Search for the cell housing the specified text and yield its (x, y) center coordinate. 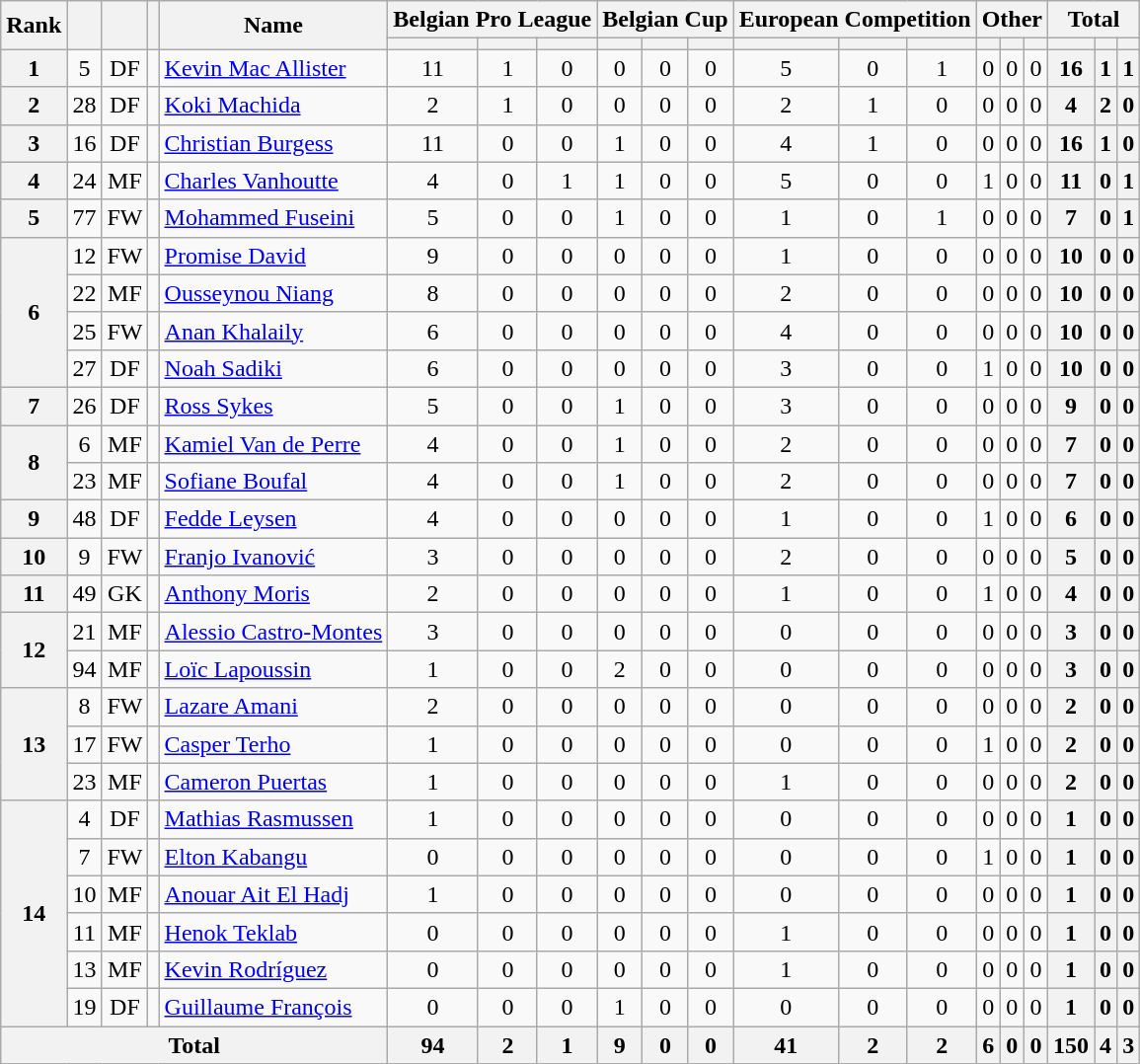
Cameron Puertas (273, 782)
Charles Vanhoutte (273, 181)
Christian Burgess (273, 143)
77 (85, 218)
Loïc Lapoussin (273, 669)
Name (273, 26)
Fedde Leysen (273, 519)
Anthony Moris (273, 594)
Noah Sadiki (273, 368)
Elton Kabangu (273, 857)
Henok Teklab (273, 932)
Ross Sykes (273, 406)
150 (1072, 1045)
19 (85, 1007)
21 (85, 632)
Koki Machida (273, 106)
Lazare Amani (273, 707)
Casper Terho (273, 744)
Promise David (273, 256)
28 (85, 106)
Kevin Mac Allister (273, 68)
Sofiane Boufal (273, 482)
41 (786, 1045)
Belgian Cup (665, 20)
24 (85, 181)
25 (85, 331)
Anouar Ait El Hadj (273, 894)
Other (1012, 20)
14 (34, 913)
Mathias Rasmussen (273, 819)
Ousseynou Niang (273, 293)
Kamiel Van de Perre (273, 443)
Anan Khalaily (273, 331)
49 (85, 594)
17 (85, 744)
European Competition (855, 20)
Alessio Castro-Montes (273, 632)
27 (85, 368)
Guillaume François (273, 1007)
Kevin Rodríguez (273, 969)
Mohammed Fuseini (273, 218)
48 (85, 519)
Belgian Pro League (493, 20)
26 (85, 406)
22 (85, 293)
Franjo Ivanović (273, 557)
GK (124, 594)
Rank (34, 26)
